Provide the (X, Y) coordinate of the cell's center where the given text is located.  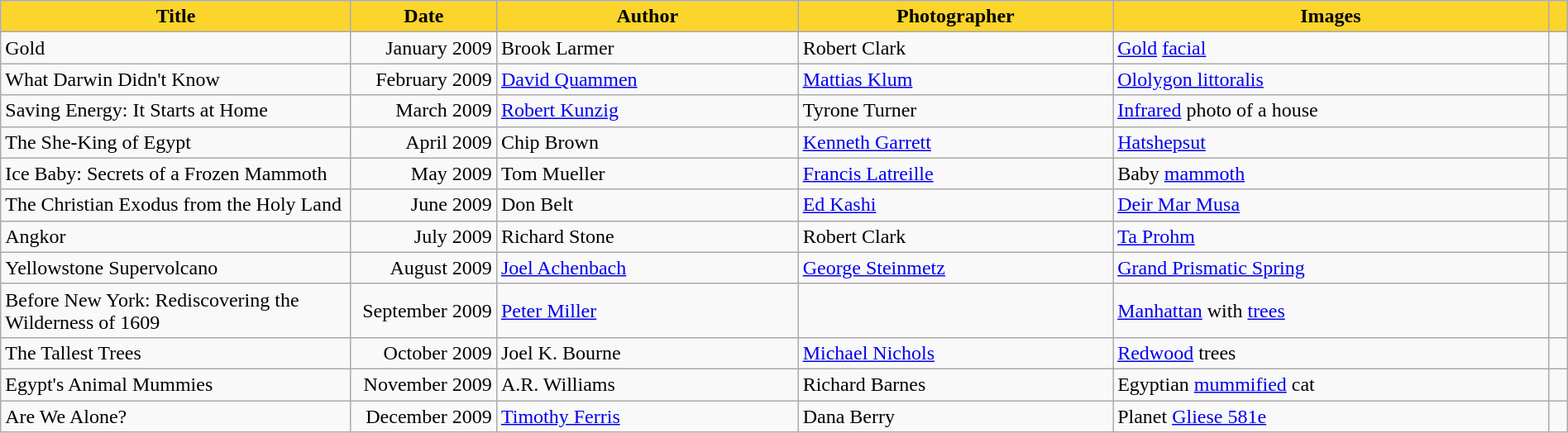
Dana Berry (955, 416)
Manhattan with trees (1331, 311)
Date (423, 17)
Grand Prismatic Spring (1331, 268)
Kenneth Garrett (955, 142)
Infrared photo of a house (1331, 111)
June 2009 (423, 205)
The She-King of Egypt (176, 142)
Ed Kashi (955, 205)
Baby mammoth (1331, 174)
Tyrone Turner (955, 111)
July 2009 (423, 236)
November 2009 (423, 384)
Gold facial (1331, 48)
September 2009 (423, 311)
Angkor (176, 236)
Ololygon littoralis (1331, 79)
Planet Gliese 581e (1331, 416)
Saving Energy: It Starts at Home (176, 111)
March 2009 (423, 111)
Images (1331, 17)
Are We Alone? (176, 416)
Yellowstone Supervolcano (176, 268)
Don Belt (647, 205)
Peter Miller (647, 311)
Richard Barnes (955, 384)
Ta Prohm (1331, 236)
Chip Brown (647, 142)
Hatshepsut (1331, 142)
Redwood trees (1331, 353)
Brook Larmer (647, 48)
Joel K. Bourne (647, 353)
The Christian Exodus from the Holy Land (176, 205)
Title (176, 17)
April 2009 (423, 142)
Gold (176, 48)
Author (647, 17)
Michael Nichols (955, 353)
Francis Latreille (955, 174)
October 2009 (423, 353)
Richard Stone (647, 236)
George Steinmetz (955, 268)
August 2009 (423, 268)
Joel Achenbach (647, 268)
February 2009 (423, 79)
Mattias Klum (955, 79)
Deir Mar Musa (1331, 205)
Egypt's Animal Mummies (176, 384)
Photographer (955, 17)
A.R. Williams (647, 384)
Robert Kunzig (647, 111)
May 2009 (423, 174)
What Darwin Didn't Know (176, 79)
January 2009 (423, 48)
Egyptian mummified cat (1331, 384)
The Tallest Trees (176, 353)
Ice Baby: Secrets of a Frozen Mammoth (176, 174)
Timothy Ferris (647, 416)
December 2009 (423, 416)
Tom Mueller (647, 174)
David Quammen (647, 79)
Before New York: Rediscovering the Wilderness of 1609 (176, 311)
